From the cell containing the given text, extract its center point as (x, y) coordinate. 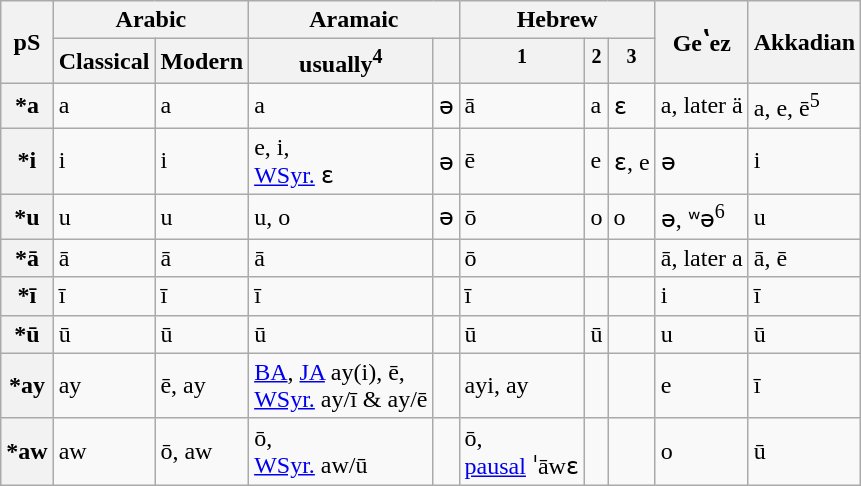
Akkadian (804, 42)
ē (522, 162)
ɛ (632, 106)
*ay (27, 386)
2 (596, 62)
Aramaic (354, 20)
Hebrew (557, 20)
pS (27, 42)
a, later ä (702, 106)
1 (522, 62)
*i (27, 162)
Arabic (150, 20)
ē, ay (202, 386)
3 (632, 62)
ā, ē (804, 258)
ayi, ay (522, 386)
ō,WSyr. aw/ū (341, 452)
ə, ʷə6 (702, 216)
*ī (27, 296)
ō,pausal ˈāwɛ (522, 452)
ay (104, 386)
usually4 (341, 62)
Classical (104, 62)
e, i,WSyr. ɛ (341, 162)
*a (27, 106)
*ā (27, 258)
Modern (202, 62)
*aw (27, 452)
Geʽez (702, 42)
a, e, ē5 (804, 106)
aw (104, 452)
u, o (341, 216)
ā, later a (702, 258)
*ū (27, 334)
BA, JA ay(i), ē,WSyr. ay/ī & ay/ē (341, 386)
ɛ, e (632, 162)
ō, aw (202, 452)
*u (27, 216)
